Extract the (X, Y) coordinate from the center of the cell holding the provided text.  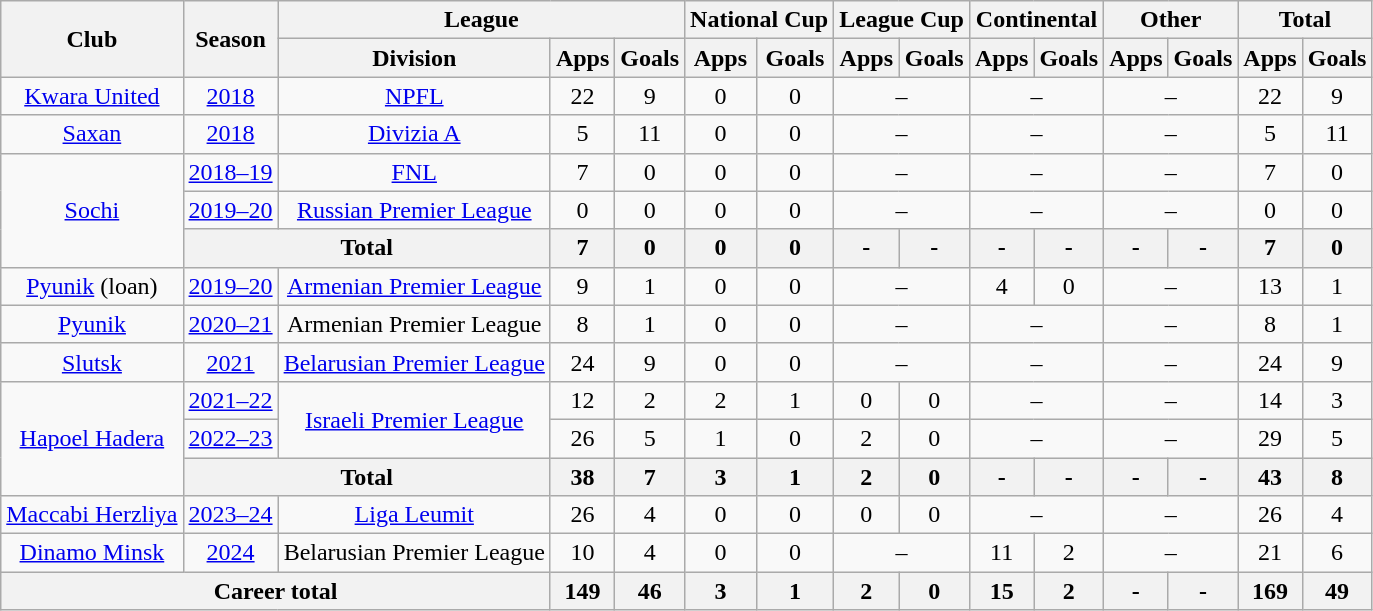
Dinamo Minsk (92, 553)
Maccabi Herzliya (92, 515)
46 (650, 591)
15 (1001, 591)
Club (92, 39)
12 (582, 400)
Career total (276, 591)
Continental (1036, 20)
Slutsk (92, 362)
169 (1270, 591)
149 (582, 591)
2022–23 (230, 438)
2020–21 (230, 324)
43 (1270, 477)
2018–19 (230, 172)
38 (582, 477)
2024 (230, 553)
2021 (230, 362)
2023–24 (230, 515)
Divizia A (414, 134)
21 (1270, 553)
Kwara United (92, 96)
49 (1337, 591)
Pyunik (loan) (92, 286)
Season (230, 39)
Hapoel Hadera (92, 438)
Division (414, 58)
National Cup (760, 20)
Other (1171, 20)
League Cup (902, 20)
13 (1270, 286)
Israeli Premier League (414, 419)
FNL (414, 172)
League (481, 20)
Liga Leumit (414, 515)
Russian Premier League (414, 210)
2021–22 (230, 400)
Saxan (92, 134)
NPFL (414, 96)
6 (1337, 553)
29 (1270, 438)
Sochi (92, 210)
10 (582, 553)
Pyunik (92, 324)
14 (1270, 400)
